Scan for the cell matching the given text and deliver its [X, Y] coordinate at center. 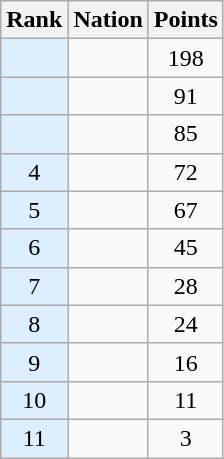
Rank [34, 20]
7 [34, 286]
67 [186, 210]
85 [186, 134]
72 [186, 172]
45 [186, 248]
91 [186, 96]
6 [34, 248]
198 [186, 58]
16 [186, 362]
24 [186, 324]
3 [186, 438]
Nation [108, 20]
4 [34, 172]
8 [34, 324]
Points [186, 20]
9 [34, 362]
5 [34, 210]
28 [186, 286]
10 [34, 400]
